Return the (x, y) coordinate for the center point of the cell that contains the specified text.  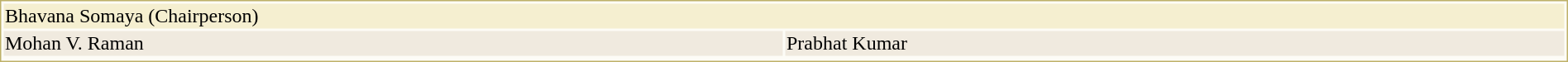
Prabhat Kumar (1175, 44)
Mohan V. Raman (393, 44)
Bhavana Somaya (Chairperson) (784, 16)
